Scan for the cell matching the given text and deliver its (x, y) coordinate at center. 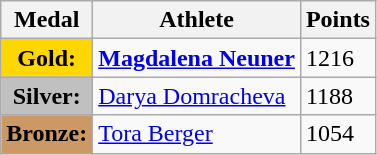
Tora Berger (197, 134)
Points (338, 20)
Athlete (197, 20)
Medal (47, 20)
1054 (338, 134)
1188 (338, 96)
Silver: (47, 96)
1216 (338, 58)
Magdalena Neuner (197, 58)
Gold: (47, 58)
Darya Domracheva (197, 96)
Bronze: (47, 134)
